Return (x, y) of the center of cell containing provided text 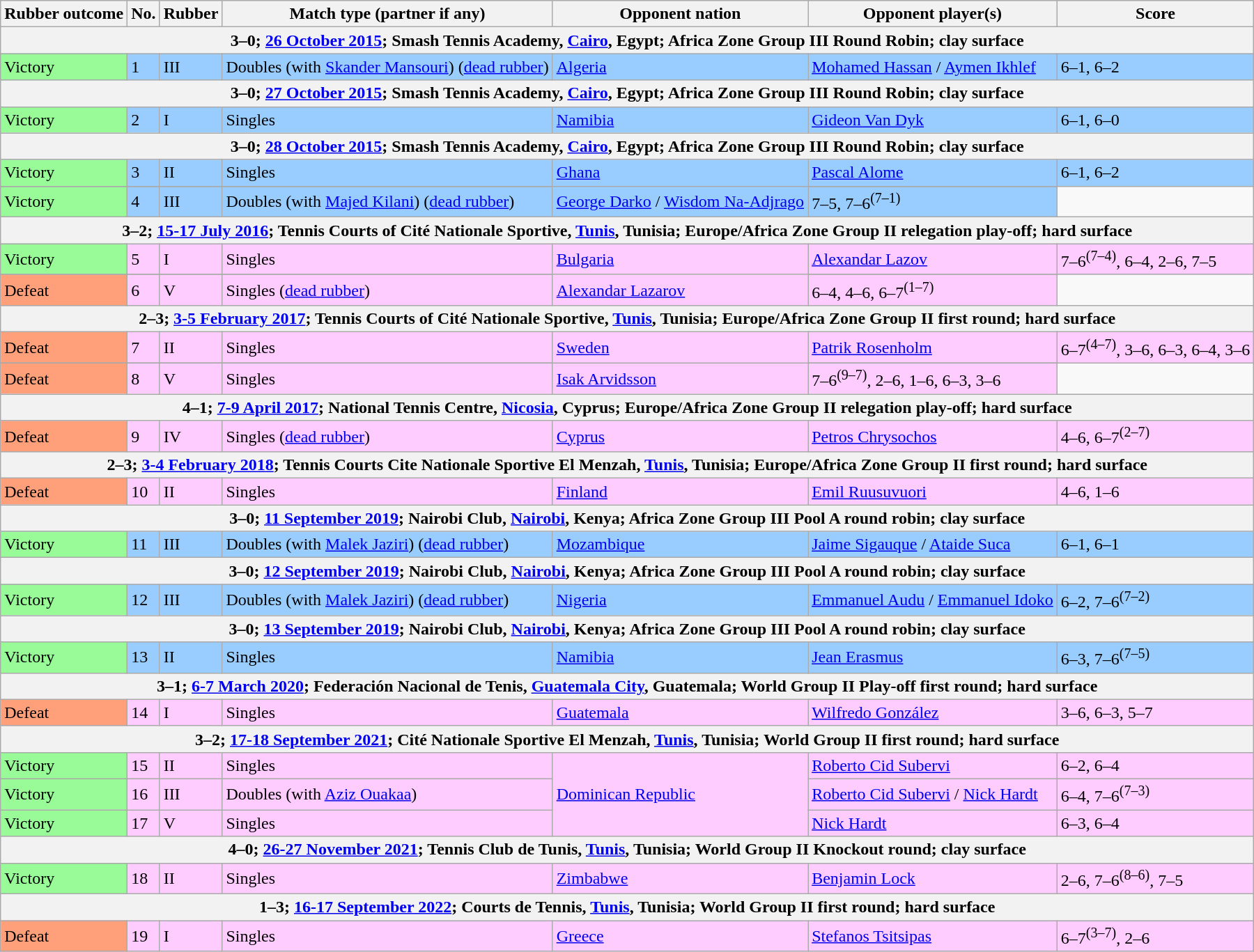
7–5, 7–6(7–1) (933, 202)
14 (144, 712)
1 (144, 67)
3–0; 27 October 2015; Smash Tennis Academy, Cairo, Egypt; Africa Zone Group III Round Robin; clay surface (627, 93)
3–6, 6–3, 5–7 (1155, 712)
No. (144, 14)
Nick Hardt (933, 823)
Guatemala (680, 712)
3–0; 11 September 2019; Nairobi Club, Nairobi, Kenya; Africa Zone Group III Pool A round robin; clay surface (627, 518)
Sweden (680, 348)
9 (144, 436)
6–4, 4–6, 6–7(1–7) (933, 290)
Jaime Sigauque / Ataide Suca (933, 545)
11 (144, 545)
6–1, 6–0 (1155, 120)
Rubber (191, 14)
Opponent nation (680, 14)
13 (144, 657)
6–7(4–7), 3–6, 6–3, 6–4, 3–6 (1155, 348)
Cyprus (680, 436)
Alexandar Lazarov (680, 290)
6–4, 7–6(7–3) (1155, 794)
Opponent player(s) (933, 14)
6 (144, 290)
1–3; 16-17 September 2022; Courts de Tennis, Tunis, Tunisia; World Group II first round; hard surface (627, 907)
Score (1155, 14)
5 (144, 259)
Doubles (with Majed Kilani) (dead rubber) (387, 202)
2 (144, 120)
Benjamin Lock (933, 879)
7–6(9–7), 2–6, 1–6, 6–3, 3–6 (933, 379)
3–2; 15-17 July 2016; Tennis Courts of Cité Nationale Sportive, Tunis, Tunisia; Europe/Africa Zone Group II relegation play-off; hard surface (627, 231)
Gideon Van Dyk (933, 120)
Wilfredo González (933, 712)
Dominican Republic (680, 794)
19 (144, 936)
Roberto Cid Subervi / Nick Hardt (933, 794)
3–1; 6-7 March 2020; Federación Nacional de Tenis, Guatemala City, Guatemala; World Group II Play-off first round; hard surface (627, 686)
6–3, 7–6(7–5) (1155, 657)
10 (144, 492)
Roberto Cid Subervi (933, 765)
Petros Chrysochos (933, 436)
4–6, 6–7(2–7) (1155, 436)
Match type (partner if any) (387, 14)
3–2; 17-18 September 2021; Cité Nationale Sportive El Menzah, Tunis, Tunisia; World Group II first round; hard surface (627, 739)
Rubber outcome (64, 14)
6–7(3–7), 2–6 (1155, 936)
3–0; 28 October 2015; Smash Tennis Academy, Cairo, Egypt; Africa Zone Group III Round Robin; clay surface (627, 146)
Nigeria (680, 600)
4–0; 26-27 November 2021; Tennis Club de Tunis, Tunis, Tunisia; World Group II Knockout round; clay surface (627, 850)
Emil Ruusuvuori (933, 492)
Doubles (with Skander Mansouri) (dead rubber) (387, 67)
3 (144, 173)
4 (144, 202)
Finland (680, 492)
6–1, 6–1 (1155, 545)
7 (144, 348)
4–6, 1–6 (1155, 492)
Bulgaria (680, 259)
15 (144, 765)
18 (144, 879)
George Darko / Wisdom Na-Adjrago (680, 202)
Mozambique (680, 545)
2–3; 3-4 February 2018; Tennis Courts Cite Nationale Sportive El Menzah, Tunis, Tunisia; Europe/Africa Zone Group II first round; hard surface (627, 465)
Alexandar Lazov (933, 259)
Emmanuel Audu / Emmanuel Idoko (933, 600)
3–0; 12 September 2019; Nairobi Club, Nairobi, Kenya; Africa Zone Group III Pool A round robin; clay surface (627, 571)
IV (191, 436)
Greece (680, 936)
12 (144, 600)
Algeria (680, 67)
3–0; 26 October 2015; Smash Tennis Academy, Cairo, Egypt; Africa Zone Group III Round Robin; clay surface (627, 40)
Jean Erasmus (933, 657)
Ghana (680, 173)
6–2, 6–4 (1155, 765)
Stefanos Tsitsipas (933, 936)
8 (144, 379)
Patrik Rosenholm (933, 348)
Doubles (with Aziz Ouakaa) (387, 794)
Pascal Alome (933, 173)
17 (144, 823)
6–2, 7–6(7–2) (1155, 600)
2–3; 3-5 February 2017; Tennis Courts of Cité Nationale Sportive, Tunis, Tunisia; Europe/Africa Zone Group II first round; hard surface (627, 319)
2–6, 7–6(8–6), 7–5 (1155, 879)
3–0; 13 September 2019; Nairobi Club, Nairobi, Kenya; Africa Zone Group III Pool A round robin; clay surface (627, 629)
4–1; 7-9 April 2017; National Tennis Centre, Nicosia, Cyprus; Europe/Africa Zone Group II relegation play-off; hard surface (627, 407)
Isak Arvidsson (680, 379)
7–6(7–4), 6–4, 2–6, 7–5 (1155, 259)
Zimbabwe (680, 879)
6–3, 6–4 (1155, 823)
16 (144, 794)
Mohamed Hassan / Aymen Ikhlef (933, 67)
